Identify which cell holds the provided text, then report its (X, Y) central coordinate. 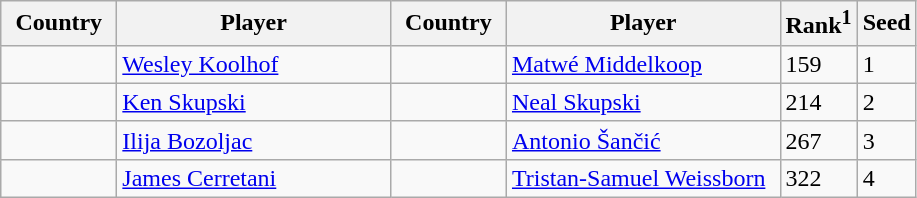
Tristan-Samuel Weissborn (643, 178)
Seed (886, 24)
214 (818, 102)
Matwé Middelkoop (643, 64)
322 (818, 178)
1 (886, 64)
Ilija Bozoljac (254, 140)
267 (818, 140)
3 (886, 140)
Ken Skupski (254, 102)
Wesley Koolhof (254, 64)
2 (886, 102)
Rank1 (818, 24)
Antonio Šančić (643, 140)
159 (818, 64)
Neal Skupski (643, 102)
4 (886, 178)
James Cerretani (254, 178)
